For the text-containing cell, return its midpoint in [x, y] coordinate format. 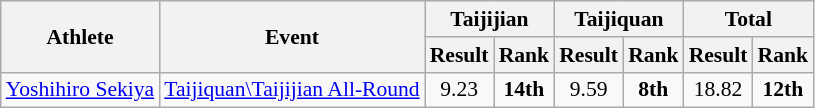
Yoshihiro Sekiya [80, 90]
12th [784, 90]
Taijijian [490, 19]
Event [292, 36]
18.82 [718, 90]
14th [524, 90]
9.59 [588, 90]
Taijiquan\Taijijian All-Round [292, 90]
Taijiquan [618, 19]
9.23 [460, 90]
8th [654, 90]
Athlete [80, 36]
Total [748, 19]
